Extract the [X, Y] coordinate from the center of the cell holding the provided text.  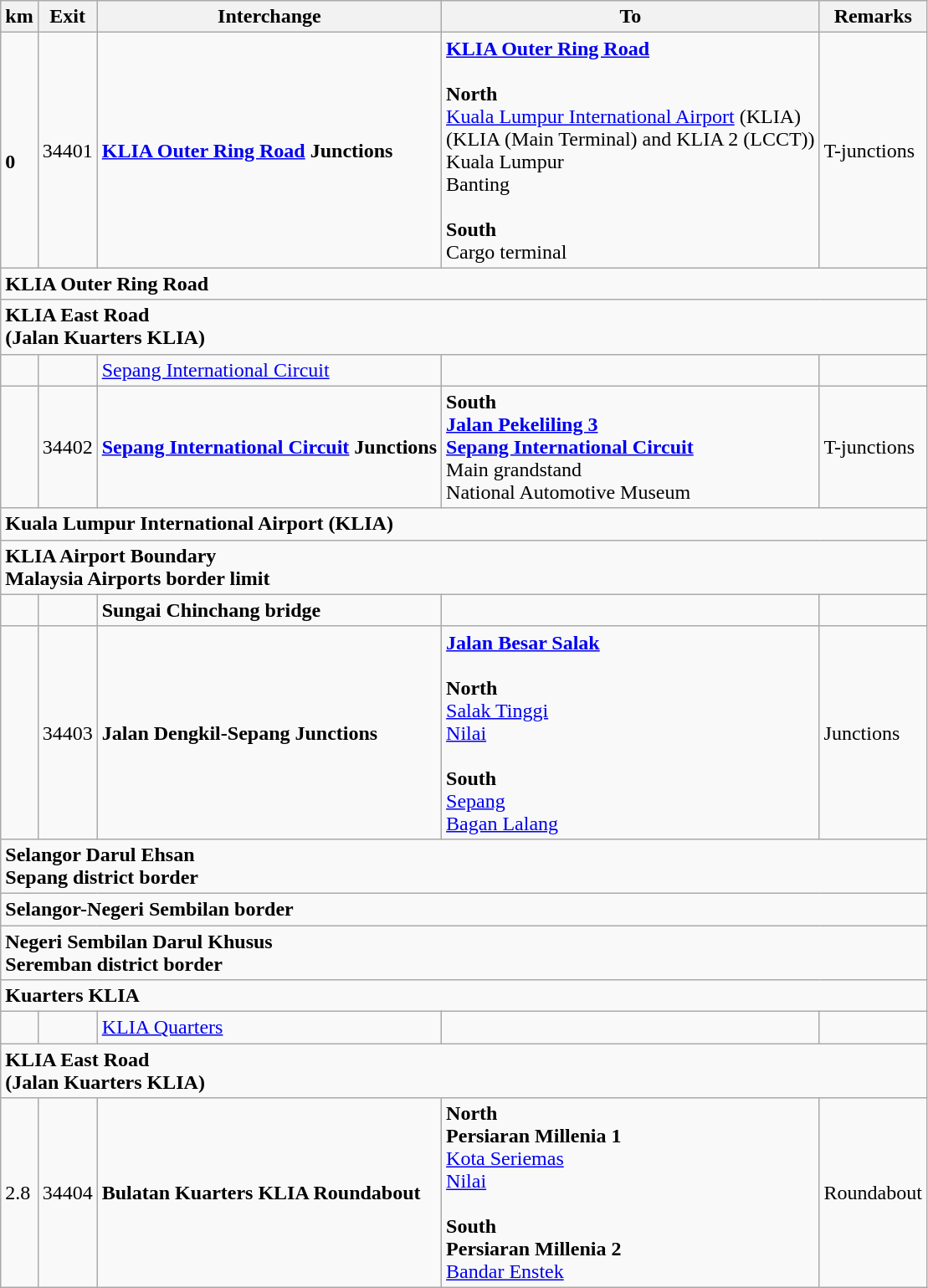
Junctions [873, 732]
Selangor Darul EhsanSepang district border [464, 865]
To [631, 17]
34402 [67, 447]
34403 [67, 732]
KLIA Outer Ring RoadNorth Kuala Lumpur International Airport (KLIA) (KLIA (Main Terminal) and KLIA 2 (LCCT)) Kuala Lumpur BantingSouth Cargo terminal [631, 151]
Interchange [269, 17]
0 [19, 151]
Sepang International Circuit Junctions [269, 447]
Sepang International Circuit [269, 370]
km [19, 17]
KLIA Airport BoundaryMalaysia Airports border limit [464, 567]
Bulatan Kuarters KLIA Roundabout [269, 1193]
Selangor-Negeri Sembilan border [464, 909]
KLIA Outer Ring Road Junctions [269, 151]
34404 [67, 1193]
Exit [67, 17]
Remarks [873, 17]
Jalan Dengkil-Sepang Junctions [269, 732]
Negeri Sembilan Darul KhususSeremban district border [464, 952]
KLIA Quarters [269, 1028]
Roundabout [873, 1193]
2.8 [19, 1193]
Sungai Chinchang bridge [269, 610]
Kuarters KLIA [464, 996]
NorthPersiaran Millenia 1Kota SeriemasNilaiSouthPersiaran Millenia 2Bandar Enstek [631, 1193]
South Jalan Pekeliling 3Sepang International CircuitMain grandstandNational Automotive Museum [631, 447]
34401 [67, 151]
Kuala Lumpur International Airport (KLIA) [464, 524]
KLIA Outer Ring Road [464, 284]
Jalan Besar SalakNorthSalak TinggiNilaiSouthSepangBagan Lalang [631, 732]
